Determine the [x, y] coordinate at the center of the cell enclosing the given text.  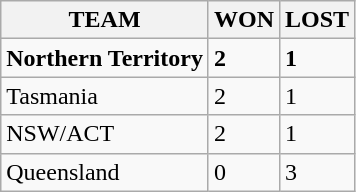
Northern Territory [105, 58]
0 [244, 172]
NSW/ACT [105, 134]
Queensland [105, 172]
LOST [316, 20]
WON [244, 20]
Tasmania [105, 96]
TEAM [105, 20]
3 [316, 172]
